Output the (x, y) coordinate of the center of the cell containing the given text.  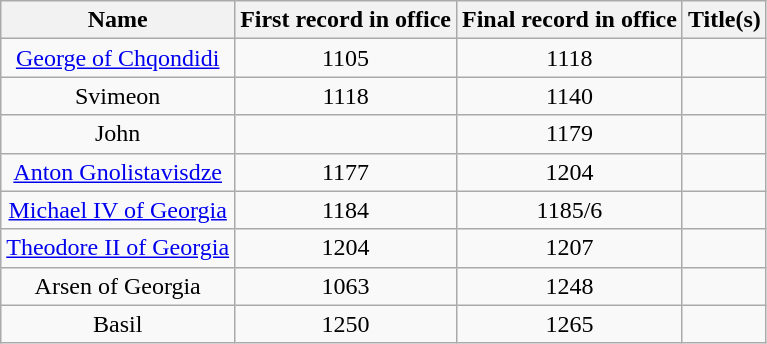
1248 (569, 286)
George of Chqondidi (118, 58)
1063 (346, 286)
First record in office (346, 20)
Svimeon (118, 96)
1177 (346, 172)
Anton Gnolistavisdze (118, 172)
Title(s) (724, 20)
1184 (346, 210)
1265 (569, 324)
1207 (569, 248)
1140 (569, 96)
Michael IV of Georgia (118, 210)
1179 (569, 134)
John (118, 134)
Final record in office (569, 20)
1250 (346, 324)
Name (118, 20)
Arsen of Georgia (118, 286)
1185/6 (569, 210)
Theodore II of Georgia (118, 248)
Basil (118, 324)
1105 (346, 58)
